Search for the cell housing the specified text and yield its (x, y) center coordinate. 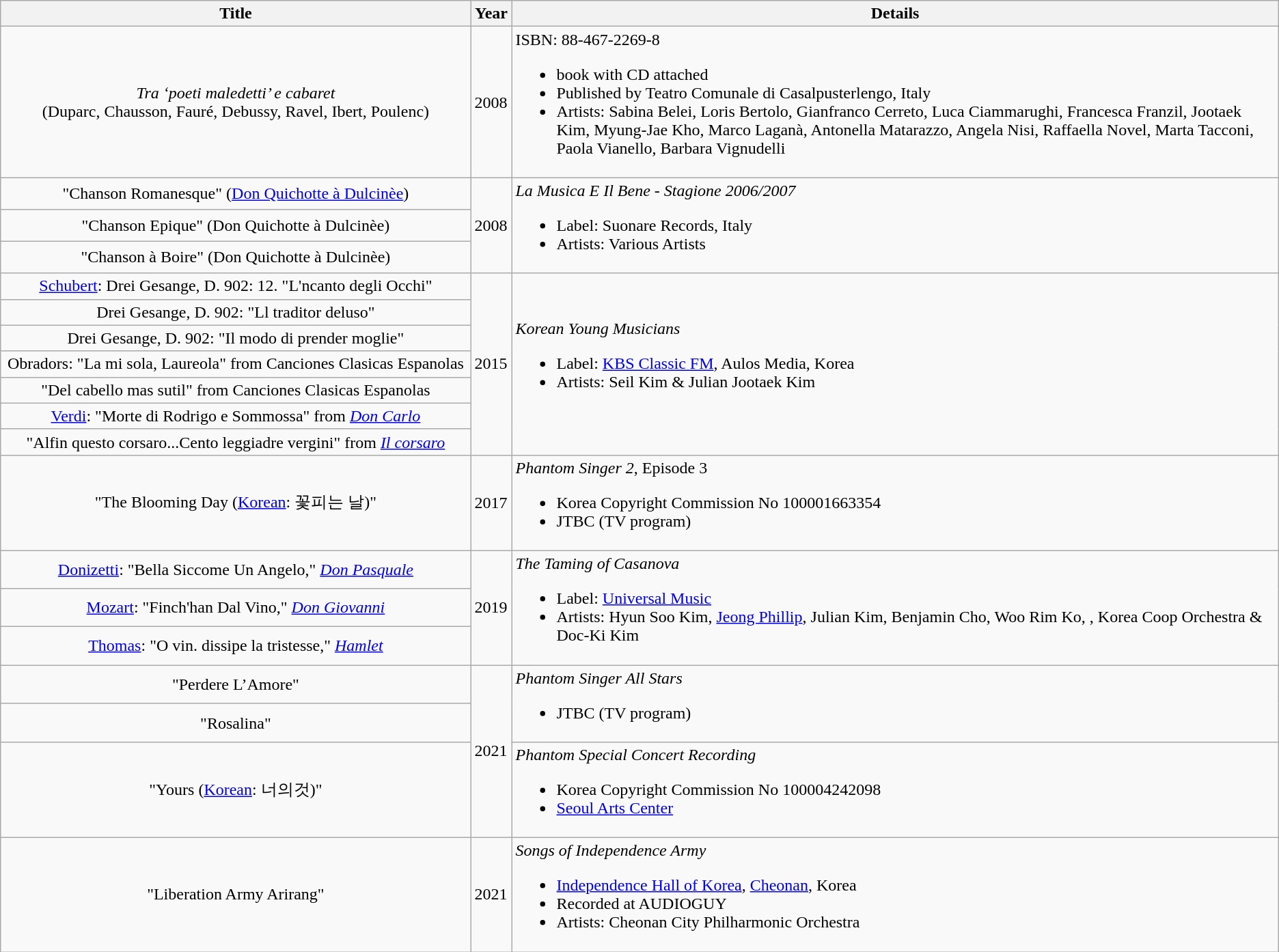
Tra ‘poeti maledetti’ e cabaret(Duparc, Chausson, Fauré, Debussy, Ravel, Ibert, Poulenc) (236, 102)
Verdi: "Morte di Rodrigo e Sommossa" from Don Carlo (236, 416)
Songs of Independence ArmyIndependence Hall of Korea, Cheonan, KoreaRecorded at AUDIOGUYArtists: Cheonan City Philharmonic Orchestra (895, 895)
"Alfin questo corsaro...Cento leggiadre vergini" from Il corsaro (236, 442)
Drei Gesange, D. 902: "Il modo di prender moglie" (236, 338)
Phantom Singer 2, Episode 3Korea Copyright Commission No 100001663354JTBC (TV program) (895, 503)
Obradors: "La mi sola, Laureola" from Canciones Clasicas Espanolas (236, 364)
"Chanson Romanesque" (Don Quichotte à Dulcinèe) (236, 194)
2019 (491, 608)
Year (491, 14)
"Perdere L’Amore" (236, 684)
Schubert: Drei Gesange, D. 902: 12. "L'ncanto degli Occhi" (236, 286)
"The Blooming Day (Korean: 꽃피는 날)" (236, 503)
"Chanson à Boire" (Don Quichotte à Dulcinèe) (236, 257)
2015 (491, 364)
Details (895, 14)
2017 (491, 503)
"Liberation Army Arirang" (236, 895)
Drei Gesange, D. 902: "Ll traditor deluso" (236, 312)
Donizetti: "Bella Siccome Un Angelo," Don Pasquale (236, 570)
Korean Young MusiciansLabel: KBS Classic FM, Aulos Media, KoreaArtists: Seil Kim & Julian Jootaek Kim (895, 364)
Phantom Special Concert RecordingKorea Copyright Commission No 100004242098Seoul Arts Center (895, 790)
Title (236, 14)
Thomas: "O vin. dissipe la tristesse," Hamlet (236, 646)
"Del cabello mas sutil" from Canciones Clasicas Espanolas (236, 390)
"Chanson Epique" (Don Quichotte à Dulcinèe) (236, 225)
Mozart: "Finch'han Dal Vino," Don Giovanni (236, 608)
"Rosalina" (236, 723)
Phantom Singer All StarsJTBC (TV program) (895, 703)
"Yours (Korean: 너의것)" (236, 790)
La Musica E Il Bene - Stagione 2006/2007Label: Suonare Records, ItalyArtists: Various Artists (895, 225)
